Detect which cell encompasses the target text, then output its (X, Y) center coordinate. 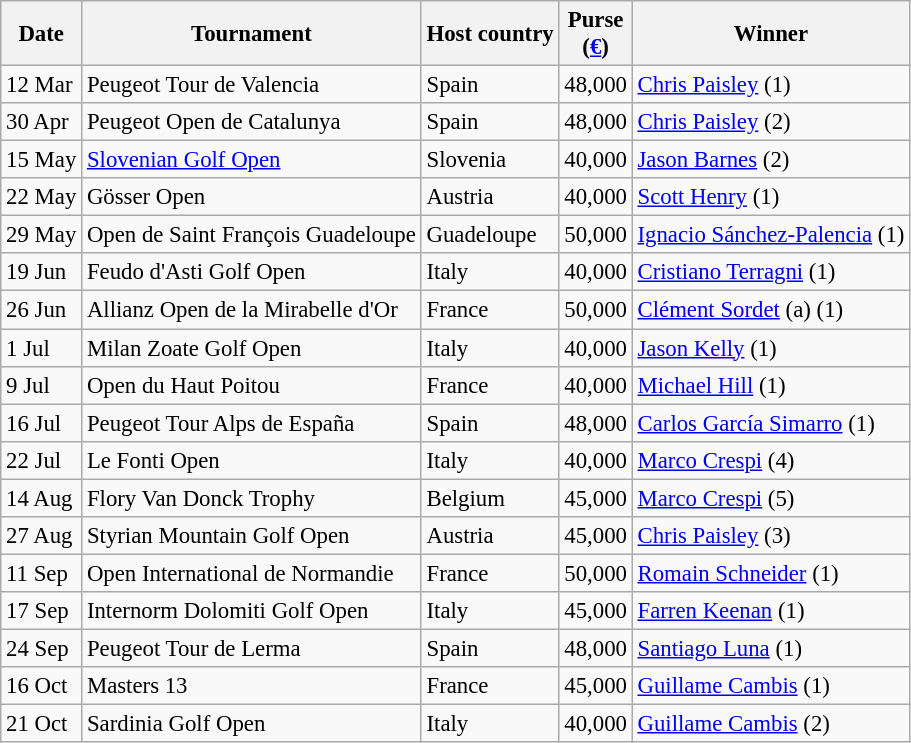
Date (42, 34)
Chris Paisley (2) (771, 122)
11 Sep (42, 573)
15 May (42, 160)
Scott Henry (1) (771, 197)
Peugeot Open de Catalunya (252, 122)
Peugeot Tour de Lerma (252, 648)
Open de Saint François Guadeloupe (252, 235)
Milan Zoate Golf Open (252, 348)
22 May (42, 197)
30 Apr (42, 122)
Chris Paisley (3) (771, 536)
29 May (42, 235)
Santiago Luna (1) (771, 648)
Guillame Cambis (1) (771, 686)
Sardinia Golf Open (252, 724)
Allianz Open de la Mirabelle d'Or (252, 310)
27 Aug (42, 536)
Host country (490, 34)
Peugeot Tour Alps de España (252, 423)
Le Fonti Open (252, 460)
19 Jun (42, 273)
Gösser Open (252, 197)
16 Oct (42, 686)
Purse(€) (596, 34)
Peugeot Tour de Valencia (252, 85)
Feudo d'Asti Golf Open (252, 273)
Winner (771, 34)
26 Jun (42, 310)
Clément Sordet (a) (1) (771, 310)
Open International de Normandie (252, 573)
21 Oct (42, 724)
Internorm Dolomiti Golf Open (252, 611)
9 Jul (42, 385)
Carlos García Simarro (1) (771, 423)
Styrian Mountain Golf Open (252, 536)
Belgium (490, 498)
Marco Crespi (5) (771, 498)
Cristiano Terragni (1) (771, 273)
Jason Kelly (1) (771, 348)
Romain Schneider (1) (771, 573)
16 Jul (42, 423)
Michael Hill (1) (771, 385)
24 Sep (42, 648)
Ignacio Sánchez-Palencia (1) (771, 235)
Masters 13 (252, 686)
22 Jul (42, 460)
12 Mar (42, 85)
Slovenia (490, 160)
17 Sep (42, 611)
Chris Paisley (1) (771, 85)
Open du Haut Poitou (252, 385)
Flory Van Donck Trophy (252, 498)
Slovenian Golf Open (252, 160)
Tournament (252, 34)
Guillame Cambis (2) (771, 724)
1 Jul (42, 348)
Jason Barnes (2) (771, 160)
Farren Keenan (1) (771, 611)
Marco Crespi (4) (771, 460)
14 Aug (42, 498)
Guadeloupe (490, 235)
